Provide the [X, Y] coordinate of the cell's center where the given text is located.  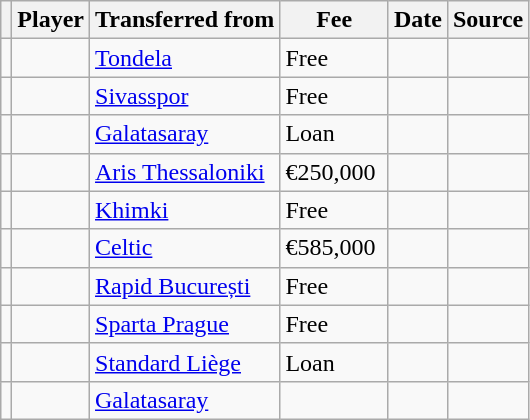
Khimki [185, 210]
Player [51, 20]
Date [418, 20]
Tondela [185, 58]
€585,000 [334, 248]
€250,000 [334, 172]
Celtic [185, 248]
Fee [334, 20]
Aris Thessaloniki [185, 172]
Transferred from [185, 20]
Sivasspor [185, 96]
Source [488, 20]
Sparta Prague [185, 324]
Rapid București [185, 286]
Standard Liège [185, 362]
